Return (X, Y) of the center of cell containing provided text 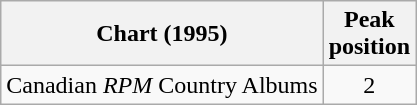
Peakposition (369, 34)
2 (369, 85)
Chart (1995) (162, 34)
Canadian RPM Country Albums (162, 85)
